From the cell containing the given text, extract its center point as [X, Y] coordinate. 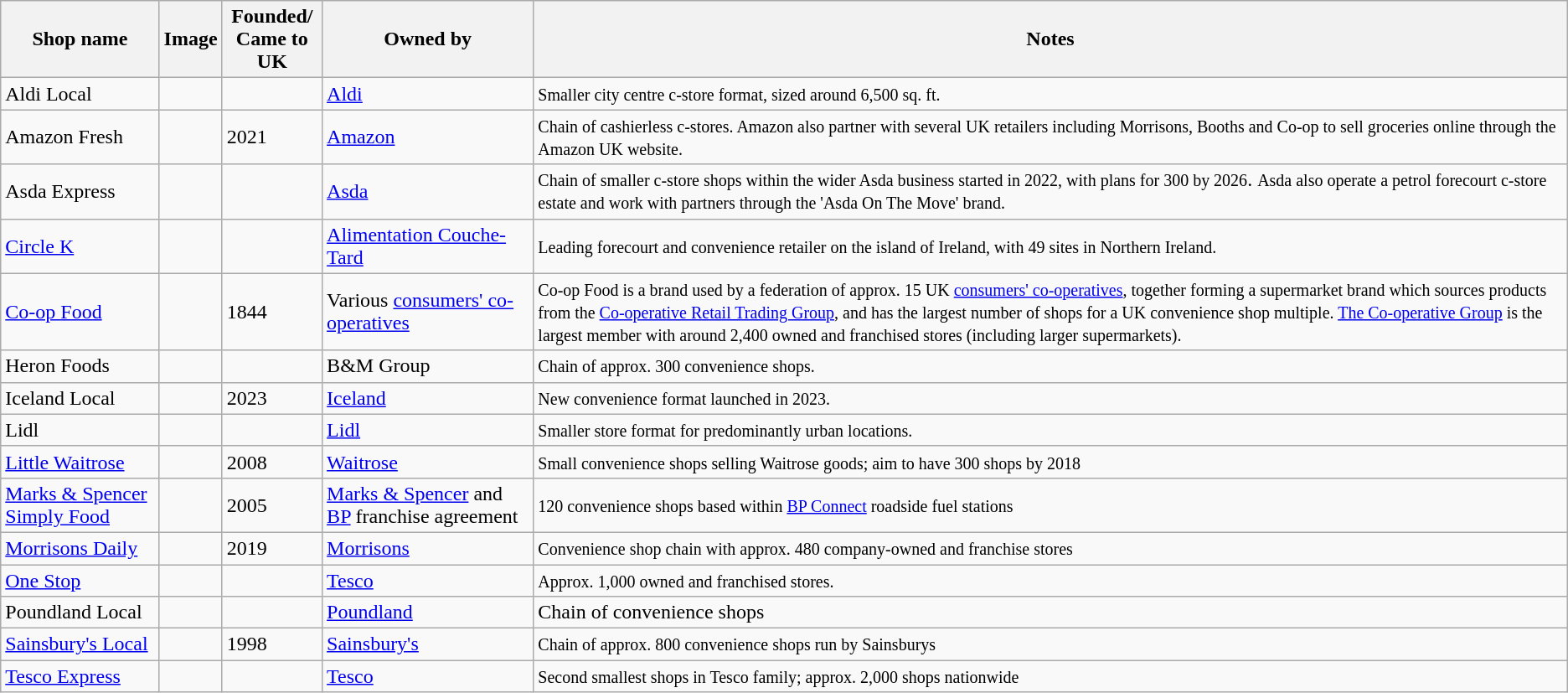
1844 [271, 312]
Amazon [428, 137]
Smaller city centre c-store format, sized around 6,500 sq. ft. [1050, 94]
Shop name [80, 39]
Owned by [428, 39]
Circle K [80, 246]
Aldi Local [80, 94]
Iceland [428, 398]
One Stop [80, 581]
Chain of approx. 300 convenience shops. [1050, 366]
Founded/Came to UK [271, 39]
Smaller store format for predominantly urban locations. [1050, 430]
Poundland Local [80, 613]
2005 [271, 504]
Asda [428, 191]
Amazon Fresh [80, 137]
1998 [271, 644]
2021 [271, 137]
Iceland Local [80, 398]
Convenience shop chain with approx. 480 company-owned and franchise stores [1050, 548]
Tesco Express [80, 676]
New convenience format launched in 2023. [1050, 398]
B&M Group [428, 366]
Notes [1050, 39]
2008 [271, 462]
Morrisons [428, 548]
Alimentation Couche-Tard [428, 246]
Heron Foods [80, 366]
Little Waitrose [80, 462]
Poundland [428, 613]
Sainsbury's [428, 644]
Approx. 1,000 owned and franchised stores. [1050, 581]
Various consumers' co-operatives [428, 312]
Marks & Spencer Simply Food [80, 504]
Marks & Spencer and BP franchise agreement [428, 504]
Co-op Food [80, 312]
Waitrose [428, 462]
2019 [271, 548]
Asda Express [80, 191]
120 convenience shops based within BP Connect roadside fuel stations [1050, 504]
Small convenience shops selling Waitrose goods; aim to have 300 shops by 2018 [1050, 462]
Morrisons Daily [80, 548]
Chain of convenience shops [1050, 613]
Leading forecourt and convenience retailer on the island of Ireland, with 49 sites in Northern Ireland. [1050, 246]
Image [191, 39]
Chain of approx. 800 convenience shops run by Sainsburys [1050, 644]
Sainsbury's Local [80, 644]
Aldi [428, 94]
Second smallest shops in Tesco family; approx. 2,000 shops nationwide [1050, 676]
2023 [271, 398]
